Extract the [x, y] coordinate from the center of the cell holding the provided text.  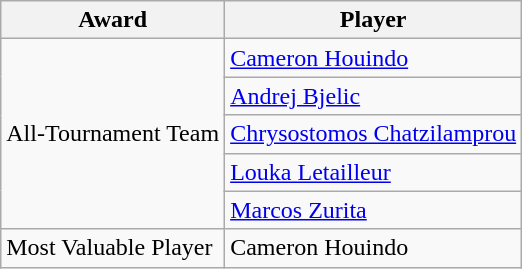
Louka Letailleur [374, 172]
Andrej Bjelic [374, 96]
Most Valuable Player [113, 248]
All-Tournament Team [113, 134]
Player [374, 20]
Chrysostomos Chatzilamprou [374, 134]
Marcos Zurita [374, 210]
Award [113, 20]
